Detect which cell encompasses the target text, then output its [X, Y] center coordinate. 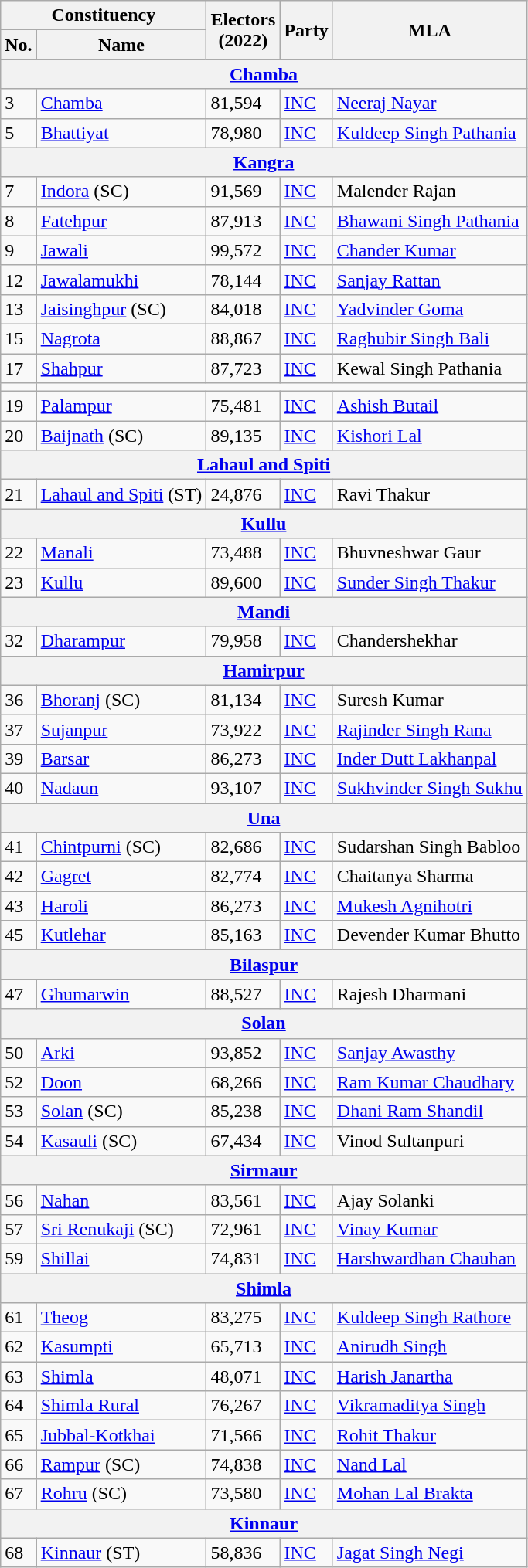
Sukhvinder Singh Sukhu [430, 788]
87,913 [243, 221]
36 [19, 700]
72,961 [243, 1229]
Mukesh Agnihotri [430, 906]
64 [19, 1406]
81,134 [243, 700]
Doon [121, 1082]
84,018 [243, 309]
19 [19, 406]
Nagrota [121, 338]
Sri Renukaji (SC) [121, 1229]
Jawalamukhi [121, 280]
73,922 [243, 729]
73,488 [243, 553]
63 [19, 1376]
Shahpur [121, 368]
17 [19, 368]
Rajinder Singh Rana [430, 729]
81,594 [243, 104]
Sirmaur [264, 1170]
5 [19, 133]
Bhawani Singh Pathania [430, 221]
Arki [121, 1053]
74,838 [243, 1464]
52 [19, 1082]
Hamirpur [264, 670]
57 [19, 1229]
Indora (SC) [121, 192]
24,876 [243, 494]
Bhoranj (SC) [121, 700]
82,686 [243, 847]
45 [19, 935]
Jagat Singh Negi [430, 1553]
43 [19, 906]
Jaisinghpur (SC) [121, 309]
78,144 [243, 280]
78,980 [243, 133]
Name [121, 45]
Ajay Solanki [430, 1200]
Rampur (SC) [121, 1464]
Devender Kumar Bhutto [430, 935]
Rohru (SC) [121, 1494]
12 [19, 280]
Sudarshan Singh Babloo [430, 847]
Kuldeep Singh Pathania [430, 133]
Kangra [264, 162]
Vikramaditya Singh [430, 1406]
Shillai [121, 1258]
Ram Kumar Chaudhary [430, 1082]
73,580 [243, 1494]
Sanjay Awasthy [430, 1053]
32 [19, 641]
Chandershekhar [430, 641]
83,561 [243, 1200]
67 [19, 1494]
Kishori Lal [430, 436]
Vinod Sultanpuri [430, 1141]
Fatehpur [121, 221]
Nand Lal [430, 1464]
39 [19, 759]
89,600 [243, 582]
Mohan Lal Brakta [430, 1494]
58,836 [243, 1553]
Kasumpti [121, 1347]
88,867 [243, 338]
Rohit Thakur [430, 1435]
67,434 [243, 1141]
23 [19, 582]
Chintpurni (SC) [121, 847]
Solan (SC) [121, 1112]
3 [19, 104]
74,831 [243, 1258]
56 [19, 1200]
Sanjay Rattan [430, 280]
91,569 [243, 192]
53 [19, 1112]
71,566 [243, 1435]
48,071 [243, 1376]
Kewal Singh Pathania [430, 368]
68 [19, 1553]
Constituency [104, 15]
Kinnaur (ST) [121, 1553]
99,572 [243, 250]
Kuldeep Singh Rathore [430, 1318]
Rajesh Dharmani [430, 994]
Anirudh Singh [430, 1347]
Yadvinder Goma [430, 309]
22 [19, 553]
Ravi Thakur [430, 494]
15 [19, 338]
76,267 [243, 1406]
8 [19, 221]
Kasauli (SC) [121, 1141]
65 [19, 1435]
Baijnath (SC) [121, 436]
Raghubir Singh Bali [430, 338]
Lahaul and Spiti [264, 465]
Jubbal-Kotkhai [121, 1435]
66 [19, 1464]
7 [19, 192]
Shimla Rural [121, 1406]
Sunder Singh Thakur [430, 582]
82,774 [243, 877]
65,713 [243, 1347]
89,135 [243, 436]
85,163 [243, 935]
Kutlehar [121, 935]
Malender Rajan [430, 192]
Ashish Butail [430, 406]
Nadaun [121, 788]
MLA [430, 30]
Solan [264, 1023]
62 [19, 1347]
Party [306, 30]
Bilaspur [264, 965]
40 [19, 788]
87,723 [243, 368]
Bhuvneshwar Gaur [430, 553]
Palampur [121, 406]
Inder Dutt Lakhanpal [430, 759]
20 [19, 436]
Harish Janartha [430, 1376]
Nahan [121, 1200]
85,238 [243, 1112]
50 [19, 1053]
Kinnaur [264, 1523]
Chander Kumar [430, 250]
93,852 [243, 1053]
Barsar [121, 759]
83,275 [243, 1318]
Harshwardhan Chauhan [430, 1258]
75,481 [243, 406]
No. [19, 45]
Bhattiyat [121, 133]
37 [19, 729]
88,527 [243, 994]
Mandi [264, 612]
Dharampur [121, 641]
68,266 [243, 1082]
Ghumarwin [121, 994]
Lahaul and Spiti (ST) [121, 494]
41 [19, 847]
Electors(2022) [243, 30]
13 [19, 309]
21 [19, 494]
59 [19, 1258]
Chaitanya Sharma [430, 877]
Jawali [121, 250]
Una [264, 818]
Neeraj Nayar [430, 104]
93,107 [243, 788]
Dhani Ram Shandil [430, 1112]
54 [19, 1141]
42 [19, 877]
Haroli [121, 906]
Gagret [121, 877]
Vinay Kumar [430, 1229]
9 [19, 250]
Manali [121, 553]
Suresh Kumar [430, 700]
61 [19, 1318]
Theog [121, 1318]
47 [19, 994]
79,958 [243, 641]
Sujanpur [121, 729]
